From the cell containing the given text, extract its center point as (x, y) coordinate. 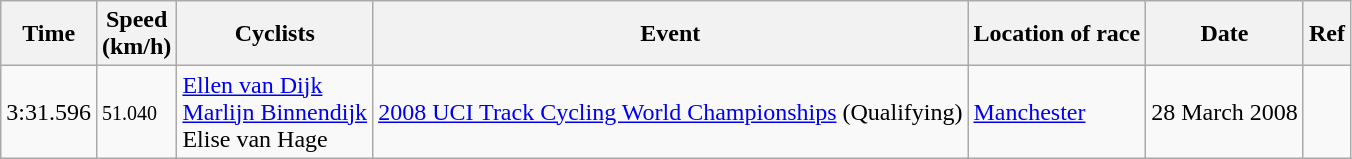
Event (670, 34)
28 March 2008 (1225, 112)
Ellen van DijkMarlijn BinnendijkElise van Hage (275, 112)
Manchester (1057, 112)
Date (1225, 34)
Cyclists (275, 34)
51.040 (136, 112)
Time (49, 34)
Location of race (1057, 34)
3:31.596 (49, 112)
Ref (1326, 34)
2008 UCI Track Cycling World Championships (Qualifying) (670, 112)
Speed(km/h) (136, 34)
